Capture the cell that displays the provided text and extract its [x, y] central coordinate. 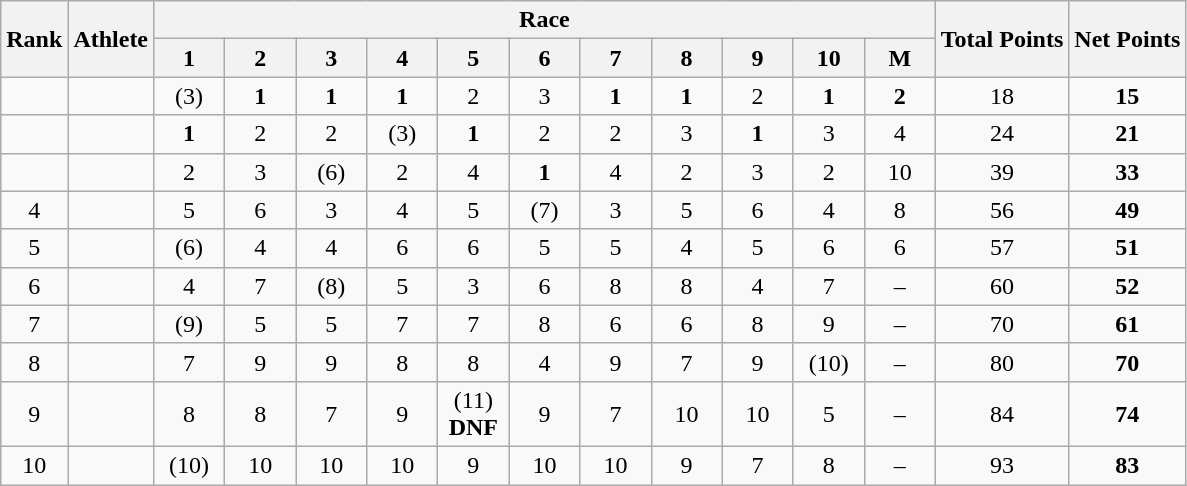
15 [1128, 96]
61 [1128, 324]
56 [1002, 210]
24 [1002, 134]
52 [1128, 286]
(8) [332, 286]
84 [1002, 414]
93 [1002, 465]
33 [1128, 172]
39 [1002, 172]
(7) [544, 210]
Net Points [1128, 39]
51 [1128, 248]
80 [1002, 362]
83 [1128, 465]
M [900, 58]
Rank [34, 39]
60 [1002, 286]
21 [1128, 134]
Athlete [111, 39]
(11) DNF [474, 414]
18 [1002, 96]
Race [545, 20]
74 [1128, 414]
(9) [190, 324]
Total Points [1002, 39]
49 [1128, 210]
57 [1002, 248]
